Provide the (x, y) coordinate of the cell's center where the given text is located.  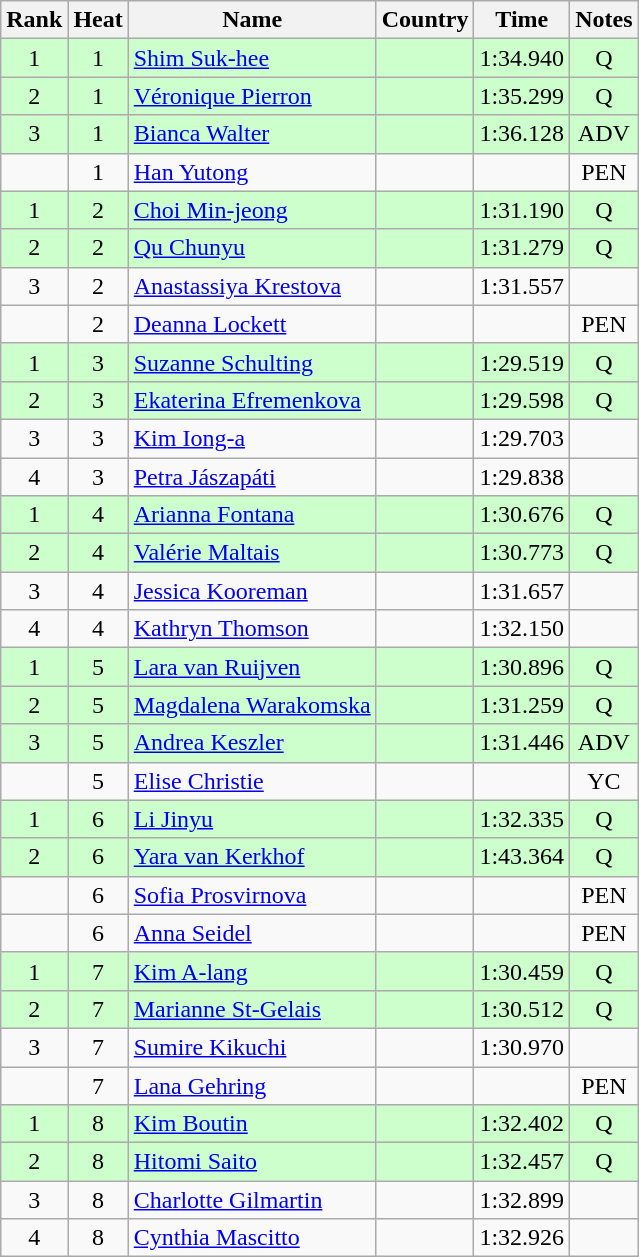
Suzanne Schulting (252, 362)
Deanna Lockett (252, 324)
1:29.519 (522, 362)
Andrea Keszler (252, 743)
Kim A-lang (252, 971)
Rank (34, 20)
Cynthia Mascitto (252, 1238)
Marianne St-Gelais (252, 1009)
Jessica Kooreman (252, 591)
Arianna Fontana (252, 515)
1:31.279 (522, 248)
Magdalena Warakomska (252, 705)
Hitomi Saito (252, 1162)
1:32.926 (522, 1238)
1:31.657 (522, 591)
Kathryn Thomson (252, 629)
Yara van Kerkhof (252, 857)
1:29.838 (522, 477)
1:29.703 (522, 438)
1:31.190 (522, 210)
Anastassiya Krestova (252, 286)
Elise Christie (252, 781)
Notes (604, 20)
1:30.970 (522, 1047)
1:36.128 (522, 134)
Han Yutong (252, 172)
1:35.299 (522, 96)
1:30.896 (522, 667)
Choi Min-jeong (252, 210)
Li Jinyu (252, 819)
1:32.457 (522, 1162)
1:43.364 (522, 857)
1:29.598 (522, 400)
1:31.259 (522, 705)
1:32.402 (522, 1124)
Lara van Ruijven (252, 667)
1:32.335 (522, 819)
Charlotte Gilmartin (252, 1200)
YC (604, 781)
Sofia Prosvirnova (252, 895)
Country (425, 20)
Time (522, 20)
1:31.446 (522, 743)
1:32.150 (522, 629)
Heat (98, 20)
Qu Chunyu (252, 248)
Sumire Kikuchi (252, 1047)
1:32.899 (522, 1200)
Shim Suk-hee (252, 58)
1:30.459 (522, 971)
Véronique Pierron (252, 96)
1:31.557 (522, 286)
Name (252, 20)
Valérie Maltais (252, 553)
Kim Iong-a (252, 438)
Anna Seidel (252, 933)
1:30.676 (522, 515)
Ekaterina Efremenkova (252, 400)
1:34.940 (522, 58)
1:30.773 (522, 553)
Kim Boutin (252, 1124)
1:30.512 (522, 1009)
Bianca Walter (252, 134)
Lana Gehring (252, 1085)
Petra Jászapáti (252, 477)
